Return (X, Y) of the center of cell containing provided text 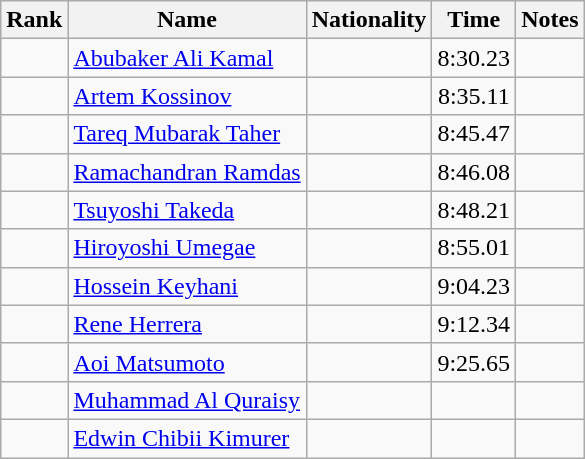
Name (187, 20)
8:46.08 (474, 172)
9:12.34 (474, 324)
8:48.21 (474, 210)
Abubaker Ali Kamal (187, 58)
Nationality (369, 20)
Tsuyoshi Takeda (187, 210)
Time (474, 20)
Artem Kossinov (187, 96)
8:55.01 (474, 248)
Ramachandran Ramdas (187, 172)
9:25.65 (474, 362)
Muhammad Al Quraisy (187, 400)
Edwin Chibii Kimurer (187, 438)
8:35.11 (474, 96)
8:30.23 (474, 58)
Rene Herrera (187, 324)
Hiroyoshi Umegae (187, 248)
Aoi Matsumoto (187, 362)
Hossein Keyhani (187, 286)
Rank (34, 20)
Tareq Mubarak Taher (187, 134)
Notes (550, 20)
9:04.23 (474, 286)
8:45.47 (474, 134)
